Extract the [x, y] coordinate from the center of the cell holding the provided text.  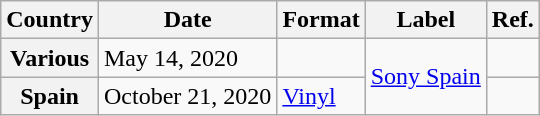
Date [187, 20]
Various [50, 58]
Ref. [512, 20]
Sony Spain [426, 77]
Label [426, 20]
Country [50, 20]
October 21, 2020 [187, 96]
Spain [50, 96]
Vinyl [321, 96]
Format [321, 20]
May 14, 2020 [187, 58]
